Pinpoint the cell where the given text exists, returning its (x, y) midpoint coordinate. 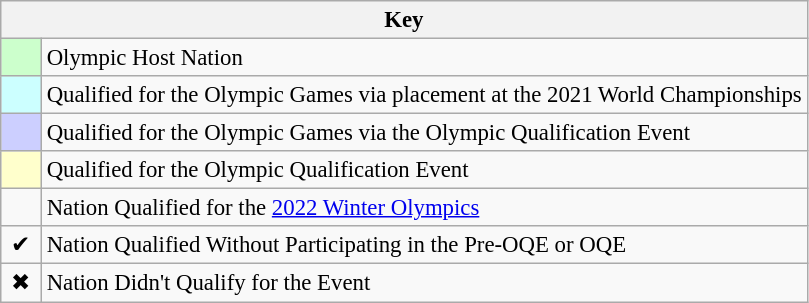
Key (404, 20)
Nation Qualified for the 2022 Winter Olympics (424, 208)
Qualified for the Olympic Qualification Event (424, 170)
Qualified for the Olympic Games via the Olympic Qualification Event (424, 133)
Olympic Host Nation (424, 58)
Nation Didn't Qualify for the Event (424, 283)
✔ (22, 245)
Qualified for the Olympic Games via placement at the 2021 World Championships (424, 95)
Nation Qualified Without Participating in the Pre-OQE or OQE (424, 245)
✖ (22, 283)
